From the cell containing the given text, extract its center point as [X, Y] coordinate. 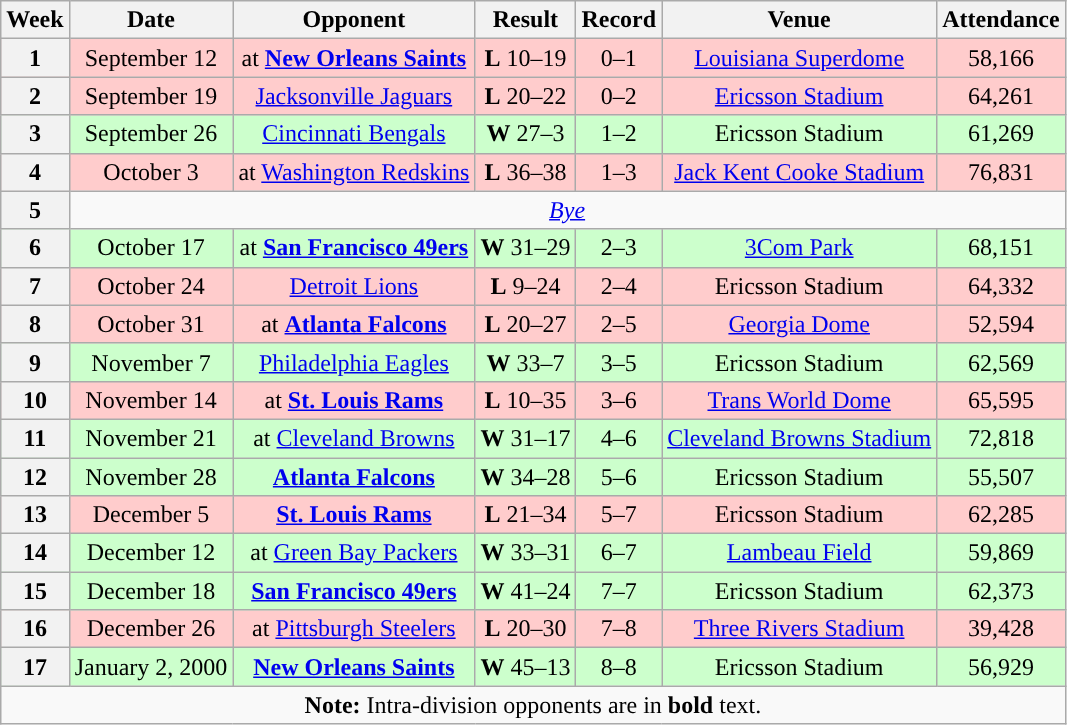
at Cleveland Browns [354, 438]
Note: Intra-division opponents are in bold text. [533, 705]
December 26 [151, 629]
8–8 [619, 667]
L 36–38 [526, 172]
September 19 [151, 96]
4–6 [619, 438]
December 12 [151, 553]
New Orleans Saints [354, 667]
L 10–35 [526, 400]
at Atlanta Falcons [354, 324]
5–7 [619, 515]
W 31–17 [526, 438]
Attendance [1001, 20]
16 [35, 629]
at Washington Redskins [354, 172]
61,269 [1001, 134]
L 20–27 [526, 324]
W 27–3 [526, 134]
Atlanta Falcons [354, 477]
7–7 [619, 591]
3–6 [619, 400]
Venue [800, 20]
13 [35, 515]
6 [35, 248]
at Pittsburgh Steelers [354, 629]
7–8 [619, 629]
62,285 [1001, 515]
January 2, 2000 [151, 667]
58,166 [1001, 58]
2–5 [619, 324]
7 [35, 286]
October 24 [151, 286]
2 [35, 96]
at Green Bay Packers [354, 553]
0–1 [619, 58]
November 21 [151, 438]
at St. Louis Rams [354, 400]
1 [35, 58]
Bye [567, 210]
October 31 [151, 324]
Georgia Dome [800, 324]
L 20–22 [526, 96]
October 3 [151, 172]
September 26 [151, 134]
December 5 [151, 515]
W 34–28 [526, 477]
at San Francisco 49ers [354, 248]
9 [35, 362]
12 [35, 477]
Lambeau Field [800, 553]
5–6 [619, 477]
65,595 [1001, 400]
December 18 [151, 591]
1–3 [619, 172]
Record [619, 20]
Three Rivers Stadium [800, 629]
4 [35, 172]
76,831 [1001, 172]
W 41–24 [526, 591]
2–3 [619, 248]
11 [35, 438]
Cincinnati Bengals [354, 134]
3 [35, 134]
October 17 [151, 248]
2–4 [619, 286]
L 10–19 [526, 58]
64,261 [1001, 96]
Jack Kent Cooke Stadium [800, 172]
1–2 [619, 134]
W 33–7 [526, 362]
at New Orleans Saints [354, 58]
39,428 [1001, 629]
Jacksonville Jaguars [354, 96]
L 21–34 [526, 515]
November 14 [151, 400]
September 12 [151, 58]
Philadelphia Eagles [354, 362]
W 33–31 [526, 553]
W 45–13 [526, 667]
17 [35, 667]
15 [35, 591]
56,929 [1001, 667]
W 31–29 [526, 248]
8 [35, 324]
Louisiana Superdome [800, 58]
62,373 [1001, 591]
L 9–24 [526, 286]
Week [35, 20]
Result [526, 20]
St. Louis Rams [354, 515]
59,869 [1001, 553]
November 7 [151, 362]
68,151 [1001, 248]
10 [35, 400]
52,594 [1001, 324]
0–2 [619, 96]
Date [151, 20]
Trans World Dome [800, 400]
55,507 [1001, 477]
3–5 [619, 362]
14 [35, 553]
72,818 [1001, 438]
64,332 [1001, 286]
6–7 [619, 553]
November 28 [151, 477]
5 [35, 210]
San Francisco 49ers [354, 591]
Cleveland Browns Stadium [800, 438]
Opponent [354, 20]
L 20–30 [526, 629]
62,569 [1001, 362]
Detroit Lions [354, 286]
3Com Park [800, 248]
